Scan for the cell matching the given text and deliver its [X, Y] coordinate at center. 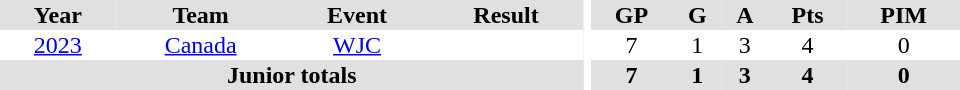
WJC [358, 45]
PIM [904, 15]
Event [358, 15]
Team [201, 15]
Result [506, 15]
G [698, 15]
Junior totals [292, 75]
Year [58, 15]
GP [631, 15]
2023 [58, 45]
A [745, 15]
Canada [201, 45]
Pts [808, 15]
